Scan for the cell matching the given text and deliver its (x, y) coordinate at center. 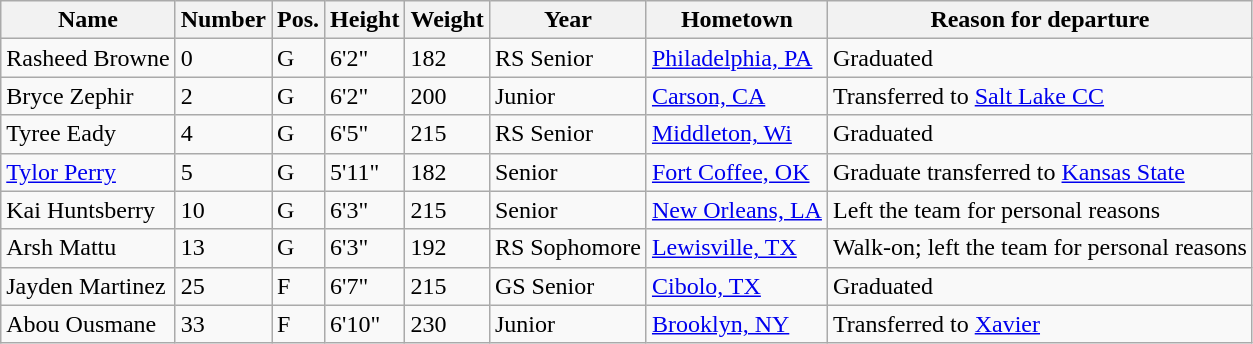
Transferred to Salt Lake CC (1040, 96)
33 (223, 324)
Brooklyn, NY (736, 324)
Transferred to Xavier (1040, 324)
Philadelphia, PA (736, 58)
Rasheed Browne (88, 58)
Name (88, 20)
Weight (447, 20)
RS Sophomore (568, 248)
GS Senior (568, 286)
2 (223, 96)
Abou Ousmane (88, 324)
Carson, CA (736, 96)
New Orleans, LA (736, 210)
Tyree Eady (88, 134)
Bryce Zephir (88, 96)
Jayden Martinez (88, 286)
Arsh Mattu (88, 248)
Fort Coffee, OK (736, 172)
5'11" (365, 172)
0 (223, 58)
Kai Huntsberry (88, 210)
25 (223, 286)
200 (447, 96)
Hometown (736, 20)
Graduate transferred to Kansas State (1040, 172)
4 (223, 134)
Walk-on; left the team for personal reasons (1040, 248)
Cibolo, TX (736, 286)
5 (223, 172)
Pos. (298, 20)
Reason for departure (1040, 20)
Year (568, 20)
13 (223, 248)
10 (223, 210)
Lewisville, TX (736, 248)
Middleton, Wi (736, 134)
230 (447, 324)
6'7" (365, 286)
6'10" (365, 324)
Left the team for personal reasons (1040, 210)
6'5" (365, 134)
Tylor Perry (88, 172)
192 (447, 248)
Height (365, 20)
Number (223, 20)
